Return (x, y) of the center of cell containing provided text 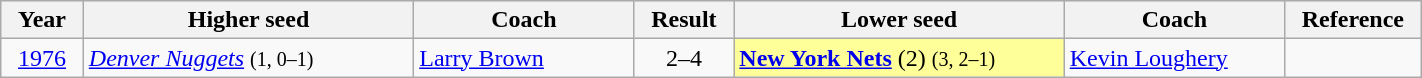
Higher seed (248, 20)
Result (684, 20)
Reference (1354, 20)
Kevin Loughery (1174, 58)
Larry Brown (524, 58)
New York Nets (2) (3, 2–1) (899, 58)
1976 (42, 58)
Lower seed (899, 20)
Denver Nuggets (1, 0–1) (248, 58)
Year (42, 20)
2–4 (684, 58)
